Detect which cell encompasses the target text, then output its [x, y] center coordinate. 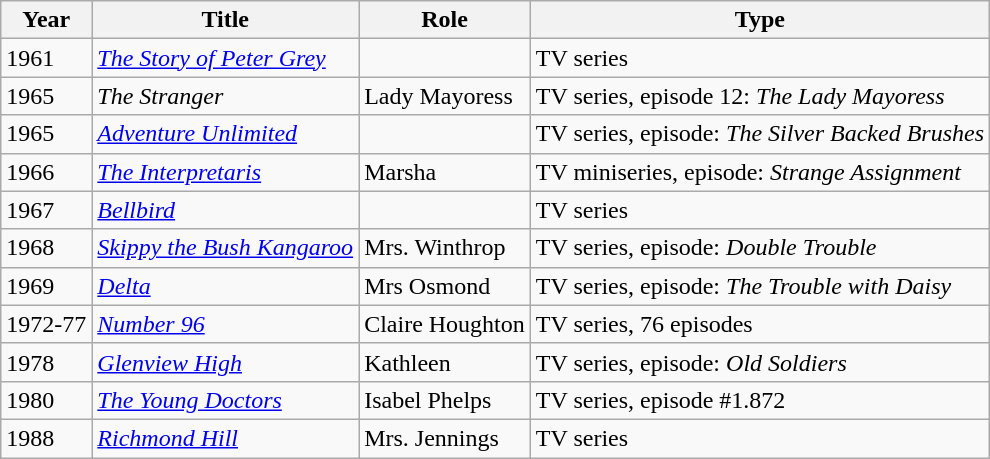
Delta [226, 286]
Kathleen [445, 362]
1988 [46, 438]
TV series, episode: The Silver Backed Brushes [760, 134]
TV series, episode: Old Soldiers [760, 362]
Number 96 [226, 324]
Isabel Phelps [445, 400]
TV series, 76 episodes [760, 324]
TV series, episode: The Trouble with Daisy [760, 286]
Skippy the Bush Kangaroo [226, 248]
Lady Mayoress [445, 96]
TV series, episode #1.872 [760, 400]
The Young Doctors [226, 400]
Richmond Hill [226, 438]
1966 [46, 172]
TV series, episode: Double Trouble [760, 248]
Mrs. Winthrop [445, 248]
Title [226, 20]
Marsha [445, 172]
Glenview High [226, 362]
TV series, episode 12: The Lady Mayoress [760, 96]
Year [46, 20]
The Interpretaris [226, 172]
1972-77 [46, 324]
Mrs. Jennings [445, 438]
Adventure Unlimited [226, 134]
Type [760, 20]
1980 [46, 400]
1978 [46, 362]
Mrs Osmond [445, 286]
The Stranger [226, 96]
Bellbird [226, 210]
1967 [46, 210]
Role [445, 20]
The Story of Peter Grey [226, 58]
1969 [46, 286]
Claire Houghton [445, 324]
TV miniseries, episode: Strange Assignment [760, 172]
1961 [46, 58]
1968 [46, 248]
